Pinpoint the cell where the given text exists, returning its (x, y) midpoint coordinate. 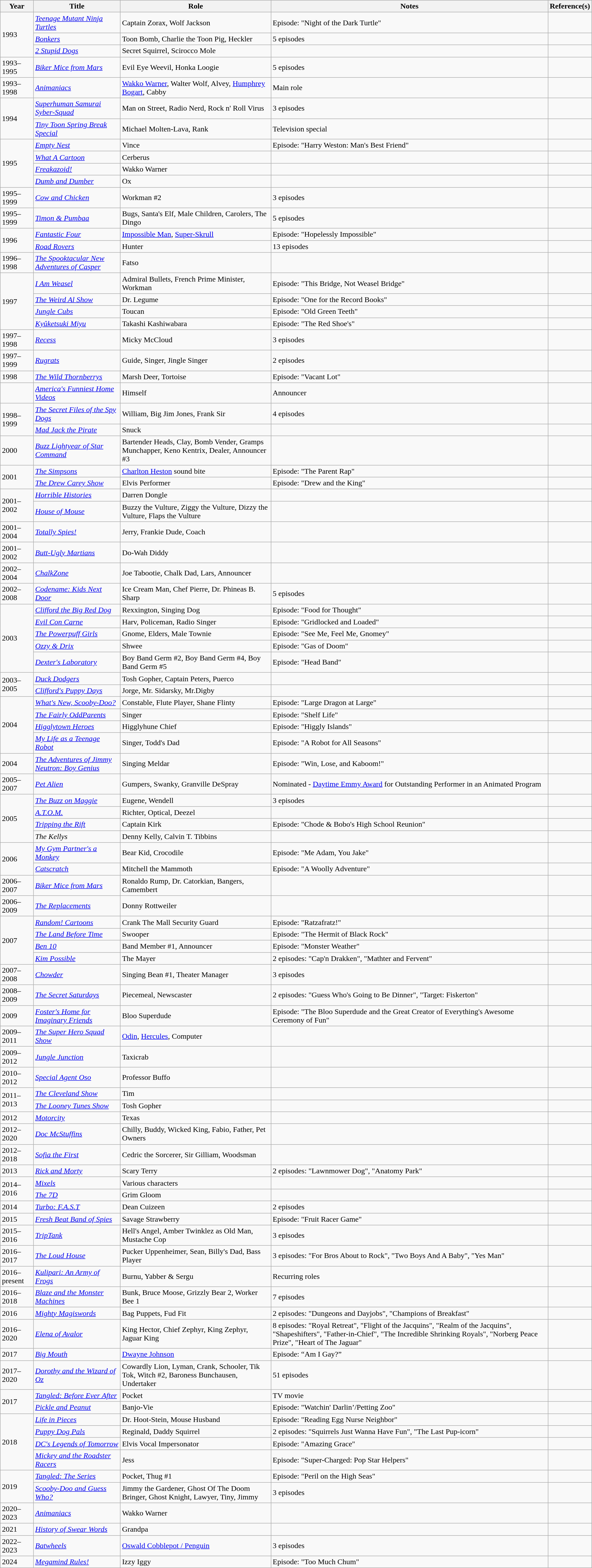
2002–2004 (17, 573)
Recurring roles (410, 1277)
Professor Buffo (195, 1078)
The Mayer (195, 958)
Michael Molten-Lava, Rank (195, 129)
Toon Bomb, Charlie the Toon Pig, Heckler (195, 39)
Tim (195, 1094)
Empty Nest (77, 145)
Denny Kelly, Calvin T. Tibbins (195, 836)
The Looney Tunes Show (77, 1106)
Role (195, 6)
I Am Weasel (77, 283)
Wakko Warner, Walter Wolf, Alvey, Humphrey Bogart, Cabby (195, 88)
Mighty Magiswords (77, 1313)
Freakazoid! (77, 169)
Road Rovers (77, 246)
The Drew Carey Show (77, 483)
The Replacements (77, 906)
Nominated - Daytime Emmy Award for Outstanding Performer in an Animated Program (410, 784)
Dexter's Laboratory (77, 662)
2021 (17, 1529)
Elena of Avalor (77, 1334)
Do-Wah Diddy (195, 552)
Clifford's Puppy Days (77, 690)
7 episodes (410, 1297)
Episode: "Monster Weather" (410, 946)
William, Big Jim Jones, Frank Sir (195, 413)
Richter, Optical, Deezel (195, 812)
TV movie (410, 1395)
2016 (17, 1313)
Micky McCloud (195, 340)
Chilly, Buddy, Wicked King, Fabio, Father, Pet Owners (195, 1134)
Ice Cream Man, Chef Pierre, Dr. Phineas B. Sharp (195, 593)
2001 (17, 477)
Mickey and the Roadster Racers (77, 1460)
Kim Possible (77, 958)
Dorothy and the Wizard of Oz (77, 1375)
What's New, Scooby-Doo? (77, 702)
Higglytown Heroes (77, 727)
Singing Bean #1, Theater Manager (195, 975)
Evil Eye Weevil, Honka Loogie (195, 67)
The Wild Thornberrys (77, 377)
Clifford the Big Red Dog (77, 610)
1993–1998 (17, 88)
Elvis Vocal Impersonator (195, 1443)
2015 (17, 1219)
Captain Zorax, Wolf Jackson (195, 23)
Pocket, Thug #1 (195, 1476)
Tiny Toon Spring Break Special (77, 129)
Cedric the Sorcerer, Sir Gilliam, Woodsman (195, 1155)
Savage Strawberry (195, 1219)
Dean Cuizeen (195, 1207)
America's Funniest Home Videos (77, 393)
Episode: "Watchin' Darlin’/Petting Zoo" (410, 1407)
The 7D (77, 1195)
Taxicrab (195, 1057)
What A Cartoon (77, 157)
The Simpsons (77, 471)
2016–present (17, 1277)
Foster's Home for Imaginary Friends (77, 1016)
DC's Legends of Tomorrow (77, 1443)
Donny Rottweiler (195, 906)
The Secret Saturdays (77, 995)
Bunk, Bruce Moose, Grizzly Bear 2, Worker Bee 1 (195, 1297)
The Cleveland Show (77, 1094)
Ox (195, 181)
Boy Band Germ #2, Boy Band Germ #4, Boy Band Germ #5 (195, 662)
2006–2009 (17, 906)
2009–2012 (17, 1057)
Big Mouth (77, 1354)
Dr. Hoot-Stein, Mouse Husband (195, 1419)
Main role (410, 88)
Episode: "The Bloo Superdude and the Great Creator of Everything's Awesome Ceremony of Fun" (410, 1016)
Episode: "Higgly Islands" (410, 727)
Bonkers (77, 39)
1998 (17, 377)
Ronaldo Rump, Dr. Catorkian, Bangers, Camembert (195, 885)
1994 (17, 119)
TripTank (77, 1236)
Bartender Heads, Clay, Bomb Vender, Gramps Munchapper, Keno Kentrix, Dealer, Announcer #3 (195, 450)
Butt-Ugly Martians (77, 552)
Episode: "Hopelessly Impossible" (410, 234)
2014–2016 (17, 1189)
Marsh Deer, Tortoise (195, 377)
Rick and Morty (77, 1171)
My Gym Partner's a Monkey (77, 853)
Codename: Kids Next Door (77, 593)
Random! Cartoons (77, 922)
2011–2013 (17, 1100)
Jungle Cubs (77, 312)
Episode: "Ratzafratz!" (410, 922)
2012–2018 (17, 1155)
2010–2012 (17, 1078)
Episode: "The Hermit of Black Rock" (410, 934)
Episode: "Large Dragon at Large" (410, 702)
Recess (77, 340)
Pickle and Peanut (77, 1407)
Title (77, 6)
2013 (17, 1171)
Tangled: The Series (77, 1476)
1997–1998 (17, 340)
Piecemeal, Newscaster (195, 995)
Fresh Beat Band of Spies (77, 1219)
Episode: "Shelf Life" (410, 714)
Jimmy the Gardener, Ghost Of The Doom Bringer, Ghost Knight, Lawyer, Tiny, Jimmy (195, 1492)
1998–1999 (17, 420)
Elvis Performer (195, 483)
2000 (17, 450)
2 episodes: "Squirrels Just Wanna Have Fun", "The Last Pup-icorn" (410, 1431)
Scary Terry (195, 1171)
Episode: "See Me, Feel Me, Gnomey" (410, 634)
Eugene, Wendell (195, 800)
Secret Squirrel, Scirocco Mole (195, 51)
The Kellys (77, 836)
Singer, Todd's Dad (195, 743)
Evil Con Carne (77, 622)
Doc McStuffins (77, 1134)
Grim Gloom (195, 1195)
Episode: "This Bridge, Not Weasel Bridge" (410, 283)
2009 (17, 1016)
Totally Spies! (77, 532)
Takashi Kashiwabara (195, 324)
Crank The Mall Security Guard (195, 922)
Joe Tabootie, Chalk Dad, Lars, Announcer (195, 573)
ChalkZone (77, 573)
Horrible Histories (77, 495)
Buzz Lightyear of Star Command (77, 450)
My Life as a Teenage Robot (77, 743)
Tosh Gopher, Captain Peters, Puerco (195, 678)
1997 (17, 301)
Charlton Heston sound bite (195, 471)
Cowardly Lion, Lyman, Crank, Schooler, Tik Tok, Witch #2, Baroness Bunchausen, Undertaker (195, 1375)
Jorge, Mr. Sidarsky, Mr.Digby (195, 690)
Mitchell the Mammoth (195, 869)
Cerberus (195, 157)
Episode: "Me Adam, You Jake" (410, 853)
Episode: "Gas of Doom" (410, 646)
Duck Dodgers (77, 678)
Texas (195, 1118)
Constable, Flute Player, Shane Flinty (195, 702)
Episode: "Reading Egg Nurse Neighbor" (410, 1419)
The Loud House (77, 1256)
2009–2011 (17, 1036)
Impossible Man, Super-Skrull (195, 234)
Tripping the Rift (77, 824)
2008–2009 (17, 995)
Pucker Uppenheimer, Sean, Billy's Dad, Bass Player (195, 1256)
Kyûketsuki Miyu (77, 324)
A.T.O.M. (77, 812)
Vince (195, 145)
2016–2020 (17, 1334)
Swooper (195, 934)
Rexxington, Singing Dog (195, 610)
Episode: “Am I Gay?” (410, 1354)
2007 (17, 940)
Ben 10 (77, 946)
Rugrats (77, 360)
Pocket (195, 1395)
2005 (17, 818)
Gumpers, Swanky, Granville DeSpray (195, 784)
Television special (410, 129)
The Secret Files of the Spy Dogs (77, 413)
Episode: "Food for Thought" (410, 610)
The Land Before Time (77, 934)
1997–1999 (17, 360)
2001–2004 (17, 532)
Dwayne Johnson (195, 1354)
Fatso (195, 263)
The Spooktacular New Adventures of Casper (77, 263)
Guide, Singer, Jingle Singer (195, 360)
Episode: "Too Much Chum" (410, 1562)
Timon & Pumbaa (77, 218)
Episode: "Fruit Racer Game" (410, 1219)
1995 (17, 163)
Megamind Rules! (77, 1562)
Special Agent Oso (77, 1078)
2014 (17, 1207)
Hunter (195, 246)
Grandpa (195, 1529)
Notes (410, 6)
Episode: "Gridlocked and Loaded" (410, 622)
Reference(s) (570, 6)
Darren Dongle (195, 495)
2 episodes: "Lawnmower Dog", "Anatomy Park" (410, 1171)
Dr. Legume (195, 300)
Harv, Policeman, Radio Singer (195, 622)
Episode: "Harry Weston: Man's Best Friend" (410, 145)
2 episodes: "Guess Who's Going to Be Dinner", "Target: Fiskerton" (410, 995)
2016–2017 (17, 1256)
Banjo-Vie (195, 1407)
Bloo Superdude (195, 1016)
Puppy Dog Pals (77, 1431)
Snuck (195, 430)
Izzy Iggy (195, 1562)
The Weird Al Show (77, 300)
Captain Kirk (195, 824)
Episode: "Head Band" (410, 662)
2018 (17, 1442)
1993–1995 (17, 67)
Band Member #1, Announcer (195, 946)
Episode: "Amazing Grace" (410, 1443)
2006 (17, 859)
Episode: "The Red Shoe's" (410, 324)
Singer (195, 714)
Jerry, Frankie Dude, Coach (195, 532)
51 episodes (410, 1375)
Year (17, 6)
2017–2020 (17, 1375)
Sofia the First (77, 1155)
Toucan (195, 312)
Announcer (410, 393)
Batwheels (77, 1546)
2 episodes: "Dungeons and Dayjobs", "Champions of Breakfast" (410, 1313)
Gnome, Elders, Male Townie (195, 634)
Catscratch (77, 869)
2022–2023 (17, 1546)
Oswald Cobblepot / Penguin (195, 1546)
2 episodes: "Cap'n Drakken", "Mathter and Fervent" (410, 958)
The Buzz on Maggie (77, 800)
The Adventures of Jimmy Neutron: Boy Genius (77, 763)
Buzzy the Vulture, Ziggy the Vulture, Dizzy the Vulture, Flaps the Vulture (195, 511)
Jungle Junction (77, 1057)
Episode: "One for the Record Books" (410, 300)
Episode: "Peril on the High Seas" (410, 1476)
Motorcity (77, 1118)
2003 (17, 638)
History of Swear Words (77, 1529)
2005–2007 (17, 784)
Jess (195, 1460)
Man on Street, Radio Nerd, Rock n' Roll Virus (195, 108)
2012 (17, 1118)
Episode: "A Robot for All Seasons" (410, 743)
Hell's Angel, Amber Twinklez as Old Man, Mustache Cop (195, 1236)
Superhuman Samurai Syber-Squad (77, 108)
Workman #2 (195, 197)
13 episodes (410, 246)
Tangled: Before Ever After (77, 1395)
Chowder (77, 975)
Odin, Hercules, Computer (195, 1036)
2003–2005 (17, 684)
Tosh Gopher (195, 1106)
Episode: "Drew and the King" (410, 483)
Burnu, Yabber & Sergu (195, 1277)
Episode: "Super-Charged: Pop Star Helpers" (410, 1460)
Ozzy & Drix (77, 646)
House of Mouse (77, 511)
2012–2020 (17, 1134)
Mad Jack the Pirate (77, 430)
Higglyhune Chief (195, 727)
Episode: "A Woolly Adventure" (410, 869)
1996–1998 (17, 263)
Reginald, Daddy Squirrel (195, 1431)
Dumb and Dumber (77, 181)
Admiral Bullets, French Prime Minister, Workman (195, 283)
2002–2008 (17, 593)
Life in Pieces (77, 1419)
Episode: "Night of the Dark Turtle" (410, 23)
Episode: "Win, Lose, and Kaboom!" (410, 763)
Episode: "Vacant Lot" (410, 377)
King Hector, Chief Zephyr, King Zephyr, Jaguar King (195, 1334)
Himself (195, 393)
Bear Kid, Crocodile (195, 853)
Various characters (195, 1183)
Mixels (77, 1183)
Turbo: F.A.S.T (77, 1207)
3 episodes: "For Bros About to Rock", "Two Boys And A Baby", "Yes Man" (410, 1256)
2019 (17, 1486)
2020–2023 (17, 1513)
Blaze and the Monster Machines (77, 1297)
Fantastic Four (77, 234)
Shwee (195, 646)
1993 (17, 35)
Pet Alien (77, 784)
Episode: "Chode & Bobo's High School Reunion" (410, 824)
2006–2007 (17, 885)
Bag Puppets, Fud Fit (195, 1313)
Teenage Mutant Ninja Turtles (77, 23)
4 episodes (410, 413)
Singing Meldar (195, 763)
Episode: "Old Green Teeth" (410, 312)
2024 (17, 1562)
2016–2018 (17, 1297)
2007–2008 (17, 975)
Kulipari: An Army of Frogs (77, 1277)
Cow and Chicken (77, 197)
Bugs, Santa's Elf, Male Children, Carolers, The Dingo (195, 218)
The Fairly OddParents (77, 714)
Scooby-Doo and Guess Who? (77, 1492)
Episode: "The Parent Rap" (410, 471)
2015–2016 (17, 1236)
1996 (17, 240)
The Powerpuff Girls (77, 634)
2 Stupid Dogs (77, 51)
The Super Hero Squad Show (77, 1036)
